Find where the given text appears and provide that cell's center as [x, y] coordinate. 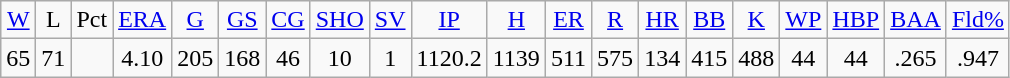
ERA [142, 20]
CG [288, 20]
134 [662, 58]
71 [54, 58]
575 [616, 58]
488 [756, 58]
HBP [856, 20]
10 [340, 58]
GS [242, 20]
K [756, 20]
L [54, 20]
SV [390, 20]
46 [288, 58]
BAA [916, 20]
WP [804, 20]
ER [568, 20]
1 [390, 58]
IP [449, 20]
1139 [516, 58]
HR [662, 20]
R [616, 20]
1120.2 [449, 58]
SHO [340, 20]
H [516, 20]
.265 [916, 58]
65 [18, 58]
205 [196, 58]
4.10 [142, 58]
415 [710, 58]
168 [242, 58]
W [18, 20]
BB [710, 20]
511 [568, 58]
G [196, 20]
.947 [978, 58]
Fld% [978, 20]
Pct [92, 20]
